Pinpoint the cell where the given text exists, returning its [X, Y] midpoint coordinate. 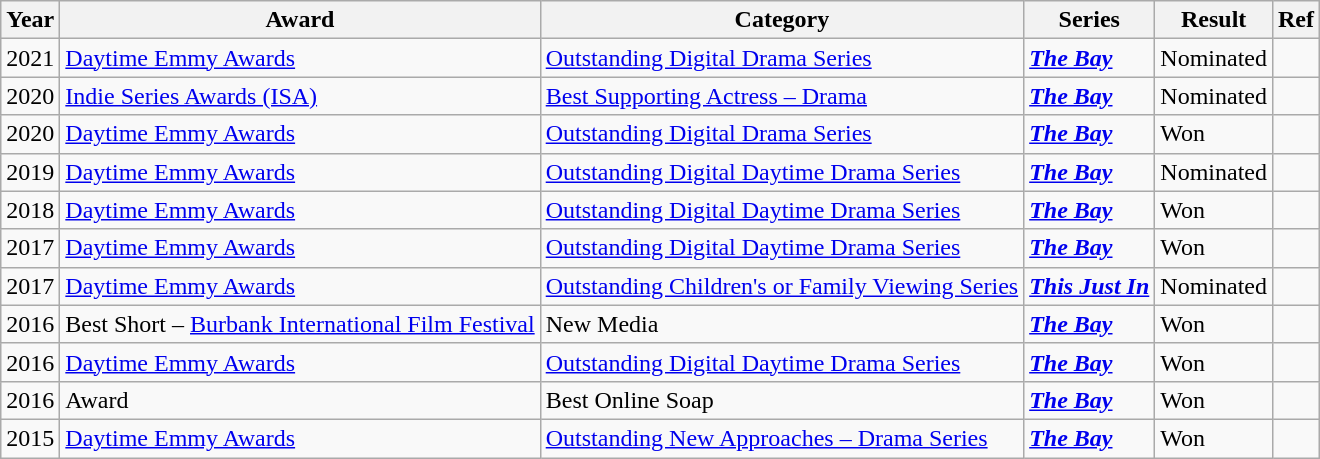
Outstanding New Approaches – Drama Series [782, 438]
2015 [30, 438]
Indie Series Awards (ISA) [300, 96]
Best Online Soap [782, 400]
2021 [30, 58]
Result [1214, 20]
Series [1090, 20]
2019 [30, 172]
Outstanding Children's or Family Viewing Series [782, 286]
Best Supporting Actress – Drama [782, 96]
New Media [782, 324]
This Just In [1090, 286]
2018 [30, 210]
Best Short – Burbank International Film Festival [300, 324]
Ref [1296, 20]
Category [782, 20]
Year [30, 20]
